Find where the given text appears and provide that cell's center as (x, y) coordinate. 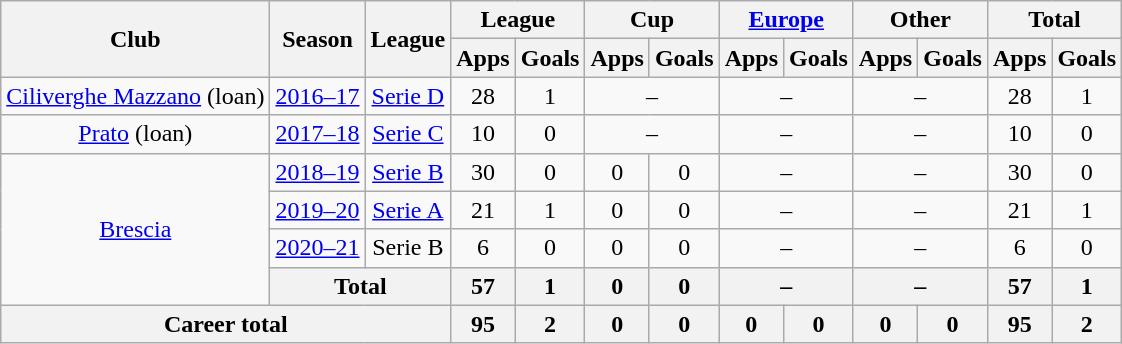
Cup (652, 20)
Other (920, 20)
2020–21 (318, 248)
Serie C (408, 134)
Serie A (408, 210)
Serie D (408, 96)
Europe (786, 20)
2016–17 (318, 96)
Ciliverghe Mazzano (loan) (136, 96)
Brescia (136, 229)
2017–18 (318, 134)
2018–19 (318, 172)
Career total (226, 324)
Season (318, 39)
Prato (loan) (136, 134)
Club (136, 39)
2019–20 (318, 210)
